For the text-containing cell, return its midpoint in [X, Y] coordinate format. 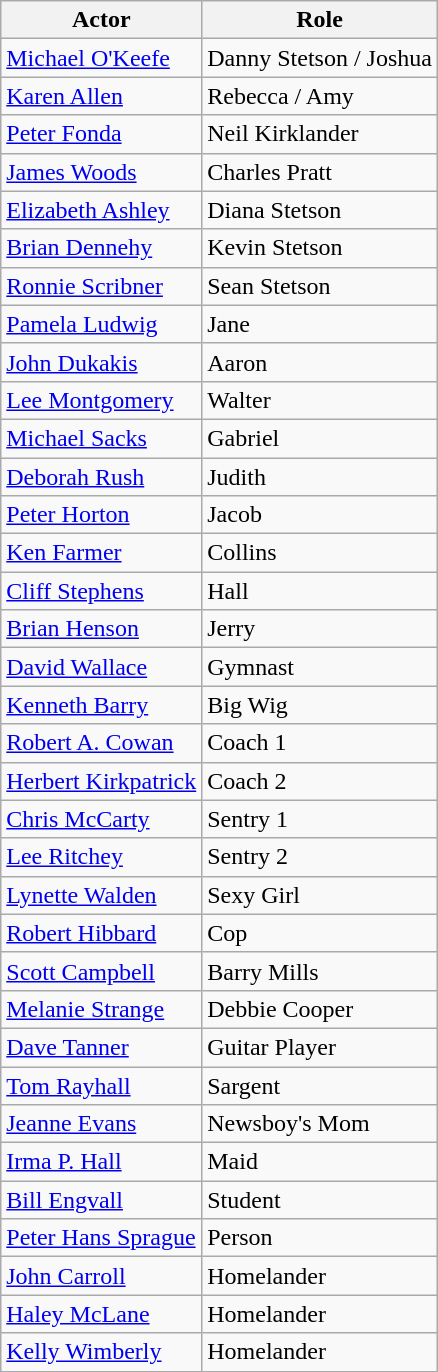
Dave Tanner [102, 1047]
Aaron [320, 362]
Judith [320, 477]
Charles Pratt [320, 172]
Peter Hans Sprague [102, 1238]
Herbert Kirkpatrick [102, 781]
Brian Dennehy [102, 248]
Actor [102, 20]
Maid [320, 1162]
Karen Allen [102, 96]
Rebecca / Amy [320, 96]
Tom Rayhall [102, 1085]
Sentry 2 [320, 857]
Collins [320, 553]
Elizabeth Ashley [102, 210]
Gabriel [320, 438]
Bill Engvall [102, 1200]
Cliff Stephens [102, 591]
Sexy Girl [320, 895]
Kevin Stetson [320, 248]
Kelly Wimberly [102, 1352]
James Woods [102, 172]
Gymnast [320, 667]
Melanie Strange [102, 1009]
Ronnie Scribner [102, 286]
Danny Stetson / Joshua [320, 58]
Sentry 1 [320, 819]
Jeanne Evans [102, 1124]
Coach 1 [320, 743]
David Wallace [102, 667]
Diana Stetson [320, 210]
Cop [320, 933]
Jerry [320, 629]
Michael Sacks [102, 438]
Lynette Walden [102, 895]
Barry Mills [320, 971]
Peter Horton [102, 515]
Michael O'Keefe [102, 58]
Peter Fonda [102, 134]
Robert Hibbard [102, 933]
Hall [320, 591]
Student [320, 1200]
Newsboy's Mom [320, 1124]
Guitar Player [320, 1047]
John Dukakis [102, 362]
Pamela Ludwig [102, 324]
Brian Henson [102, 629]
Lee Montgomery [102, 400]
Debbie Cooper [320, 1009]
Sean Stetson [320, 286]
Role [320, 20]
Jane [320, 324]
Sargent [320, 1085]
Big Wig [320, 705]
Coach 2 [320, 781]
Jacob [320, 515]
Kenneth Barry [102, 705]
Ken Farmer [102, 553]
Person [320, 1238]
Lee Ritchey [102, 857]
Haley McLane [102, 1314]
Deborah Rush [102, 477]
Irma P. Hall [102, 1162]
Chris McCarty [102, 819]
John Carroll [102, 1276]
Neil Kirklander [320, 134]
Scott Campbell [102, 971]
Robert A. Cowan [102, 743]
Walter [320, 400]
